Return [x, y] of the center of cell containing provided text 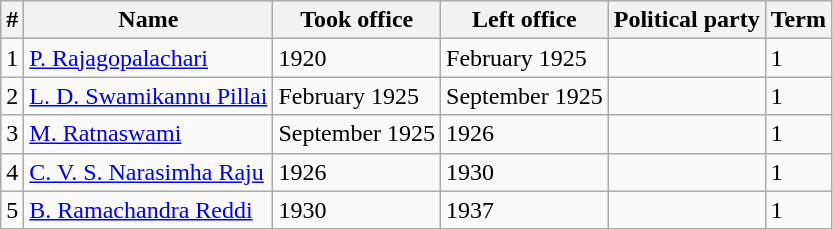
Political party [686, 20]
5 [12, 210]
Term [798, 20]
2 [12, 96]
# [12, 20]
Left office [525, 20]
C. V. S. Narasimha Raju [148, 172]
Name [148, 20]
Took office [357, 20]
P. Rajagopalachari [148, 58]
M. Ratnaswami [148, 134]
B. Ramachandra Reddi [148, 210]
1937 [525, 210]
4 [12, 172]
L. D. Swamikannu Pillai [148, 96]
3 [12, 134]
1920 [357, 58]
